Find where the given text appears and provide that cell's center as (X, Y) coordinate. 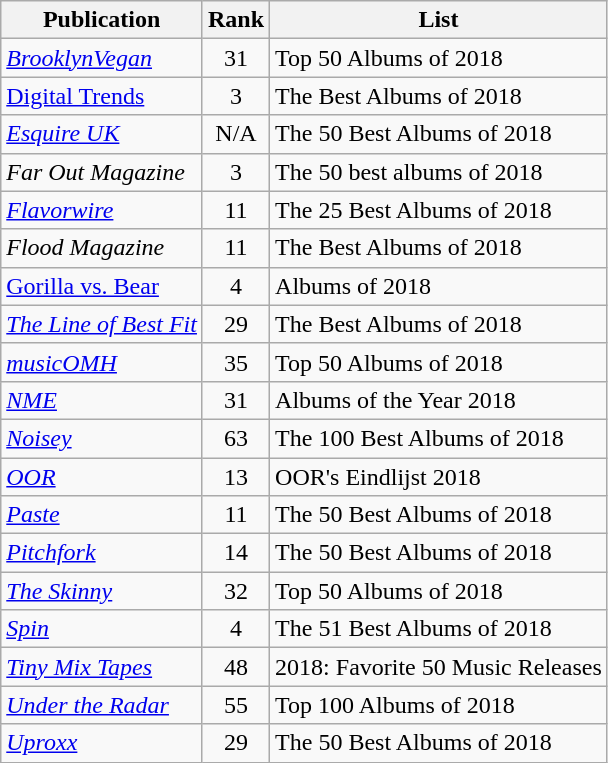
Under the Radar (102, 705)
OOR (102, 477)
The 100 Best Albums of 2018 (439, 438)
OOR's Eindlijst 2018 (439, 477)
The Skinny (102, 591)
Albums of 2018 (439, 286)
63 (236, 438)
Flood Magazine (102, 248)
Albums of the Year 2018 (439, 400)
Noisey (102, 438)
55 (236, 705)
musicOMH (102, 362)
32 (236, 591)
NME (102, 400)
Spin (102, 629)
Tiny Mix Tapes (102, 667)
The 51 Best Albums of 2018 (439, 629)
The 25 Best Albums of 2018 (439, 210)
Rank (236, 20)
Gorilla vs. Bear (102, 286)
List (439, 20)
13 (236, 477)
N/A (236, 134)
Flavorwire (102, 210)
The 50 best albums of 2018 (439, 172)
Pitchfork (102, 553)
Paste (102, 515)
Far Out Magazine (102, 172)
The Line of Best Fit (102, 324)
BrooklynVegan (102, 58)
2018: Favorite 50 Music Releases (439, 667)
Publication (102, 20)
Uproxx (102, 743)
Digital Trends (102, 96)
35 (236, 362)
Top 100 Albums of 2018 (439, 705)
48 (236, 667)
14 (236, 553)
Esquire UK (102, 134)
